Detect which cell encompasses the target text, then output its (X, Y) center coordinate. 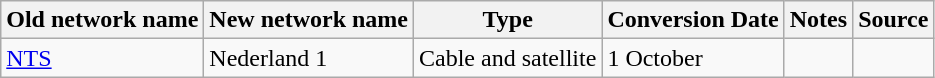
Notes (818, 20)
Type (508, 20)
Cable and satellite (508, 58)
Source (894, 20)
1 October (693, 58)
Nederland 1 (309, 58)
Old network name (102, 20)
NTS (102, 58)
New network name (309, 20)
Conversion Date (693, 20)
